Find where the given text appears and provide that cell's center as [x, y] coordinate. 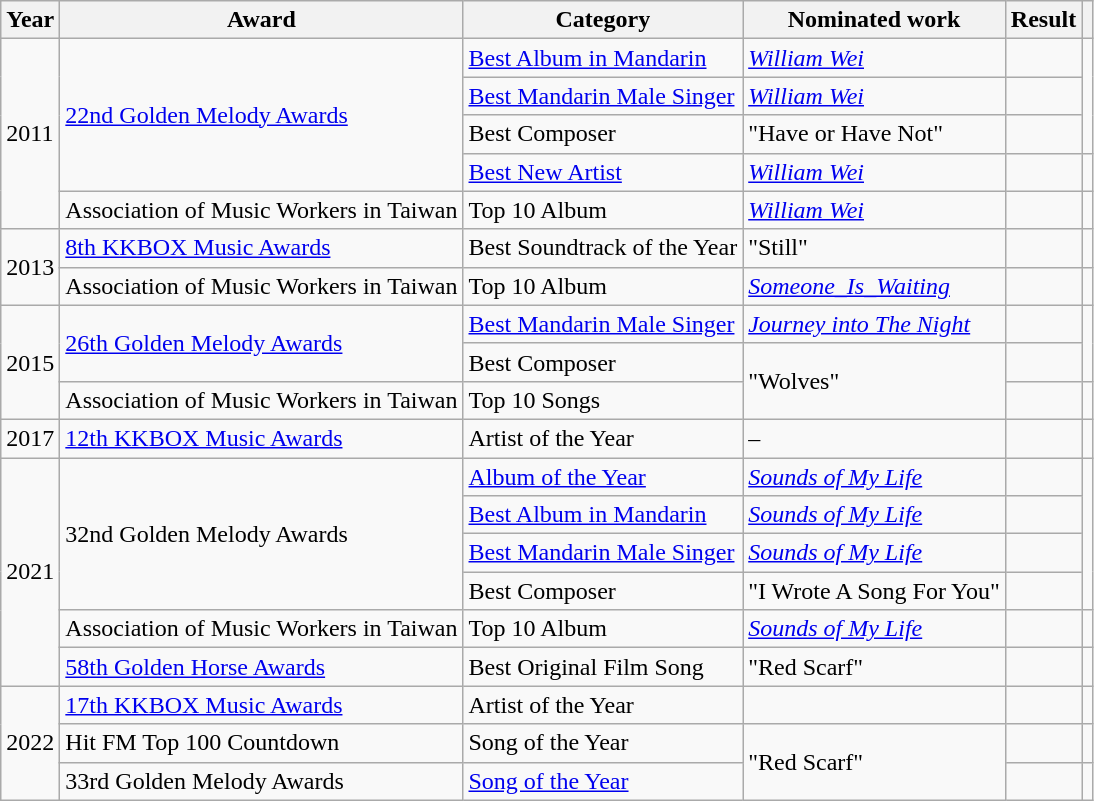
32nd Golden Melody Awards [262, 534]
Best Soundtrack of the Year [603, 248]
Album of the Year [603, 477]
Category [603, 20]
Top 10 Songs [603, 400]
2017 [30, 438]
2021 [30, 572]
"Still" [874, 248]
2022 [30, 743]
– [874, 438]
2013 [30, 267]
Award [262, 20]
Result [1043, 20]
12th KKBOX Music Awards [262, 438]
8th KKBOX Music Awards [262, 248]
Best New Artist [603, 172]
Hit FM Top 100 Countdown [262, 743]
58th Golden Horse Awards [262, 667]
2015 [30, 362]
17th KKBOX Music Awards [262, 705]
2011 [30, 134]
"Have or Have Not" [874, 134]
26th Golden Melody Awards [262, 343]
Nominated work [874, 20]
33rd Golden Melody Awards [262, 781]
22nd Golden Melody Awards [262, 115]
Year [30, 20]
Best Original Film Song [603, 667]
"Wolves" [874, 381]
"I Wrote A Song For You" [874, 591]
Journey into The Night [874, 324]
Someone_Is_Waiting [874, 286]
